Determine the (X, Y) coordinate at the center of the cell enclosing the given text.  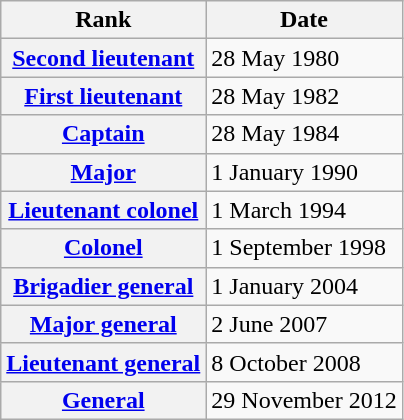
Rank (104, 20)
Brigadier general (104, 286)
2 June 2007 (304, 324)
1 January 1990 (304, 172)
1 September 1998 (304, 248)
Major general (104, 324)
Major (104, 172)
28 May 1980 (304, 58)
28 May 1984 (304, 134)
Date (304, 20)
Second lieutenant (104, 58)
Captain (104, 134)
First lieutenant (104, 96)
29 November 2012 (304, 400)
Lieutenant colonel (104, 210)
Colonel (104, 248)
General (104, 400)
Lieutenant general (104, 362)
28 May 1982 (304, 96)
8 October 2008 (304, 362)
1 January 2004 (304, 286)
1 March 1994 (304, 210)
